Scan for the cell matching the given text and deliver its [X, Y] coordinate at center. 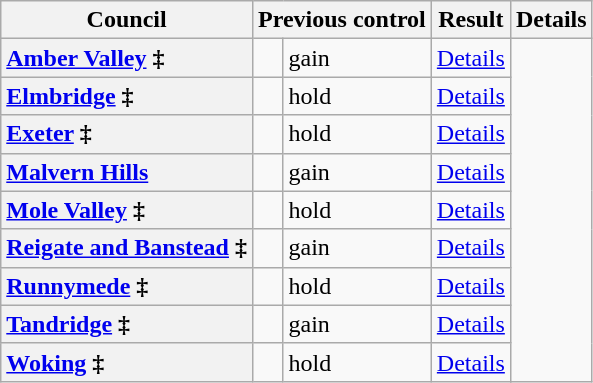
Result [470, 20]
Mole Valley ‡ [127, 210]
Council [127, 20]
Elmbridge ‡ [127, 96]
Exeter ‡ [127, 134]
Tandridge ‡ [127, 324]
Malvern Hills [127, 172]
Woking ‡ [127, 362]
Runnymede ‡ [127, 286]
Previous control [342, 20]
Amber Valley ‡ [127, 58]
Reigate and Banstead ‡ [127, 248]
